Find where the given text appears and provide that cell's center as [X, Y] coordinate. 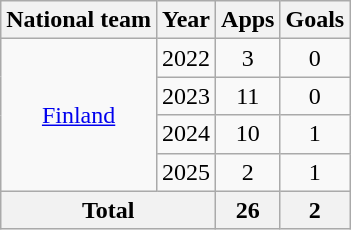
National team [79, 20]
2022 [186, 58]
26 [248, 210]
Apps [248, 20]
2023 [186, 96]
3 [248, 58]
Goals [315, 20]
2025 [186, 172]
Finland [79, 115]
Total [108, 210]
10 [248, 134]
Year [186, 20]
11 [248, 96]
2024 [186, 134]
